Return the (X, Y) coordinate for the center point of the cell that contains the specified text.  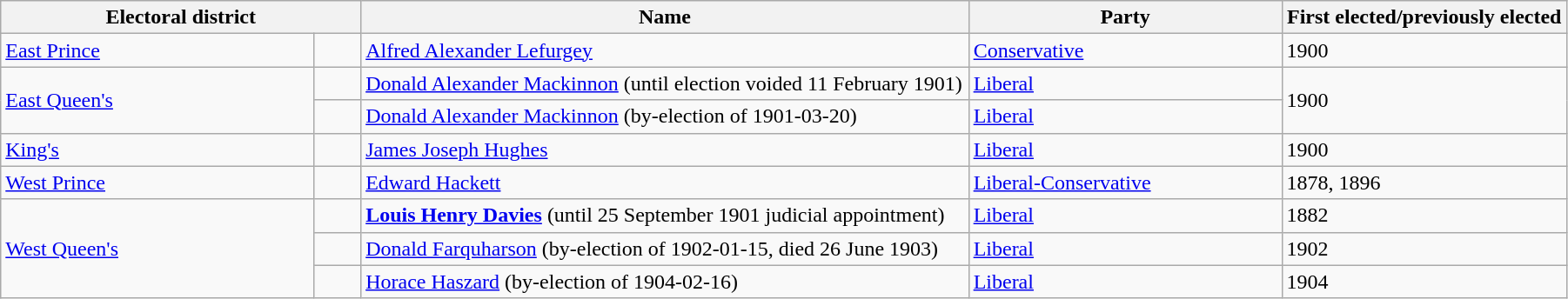
East Prince (157, 50)
James Joseph Hughes (665, 149)
Alfred Alexander Lefurgey (665, 50)
1902 (1424, 249)
Liberal-Conservative (1125, 183)
1882 (1424, 216)
West Queen's (157, 249)
King's (157, 149)
Donald Alexander Mackinnon (until election voided 11 February 1901) (665, 83)
Edward Hackett (665, 183)
Donald Alexander Mackinnon (by-election of 1901-03-20) (665, 116)
Horace Haszard (by-election of 1904-02-16) (665, 282)
Donald Farquharson (by-election of 1902-01-15, died 26 June 1903) (665, 249)
1878, 1896 (1424, 183)
East Queen's (157, 100)
First elected/previously elected (1424, 17)
Party (1125, 17)
Conservative (1125, 50)
Name (665, 17)
Electoral district (181, 17)
Louis Henry Davies (until 25 September 1901 judicial appointment) (665, 216)
West Prince (157, 183)
1904 (1424, 282)
